Return (X, Y) of the center of cell containing provided text 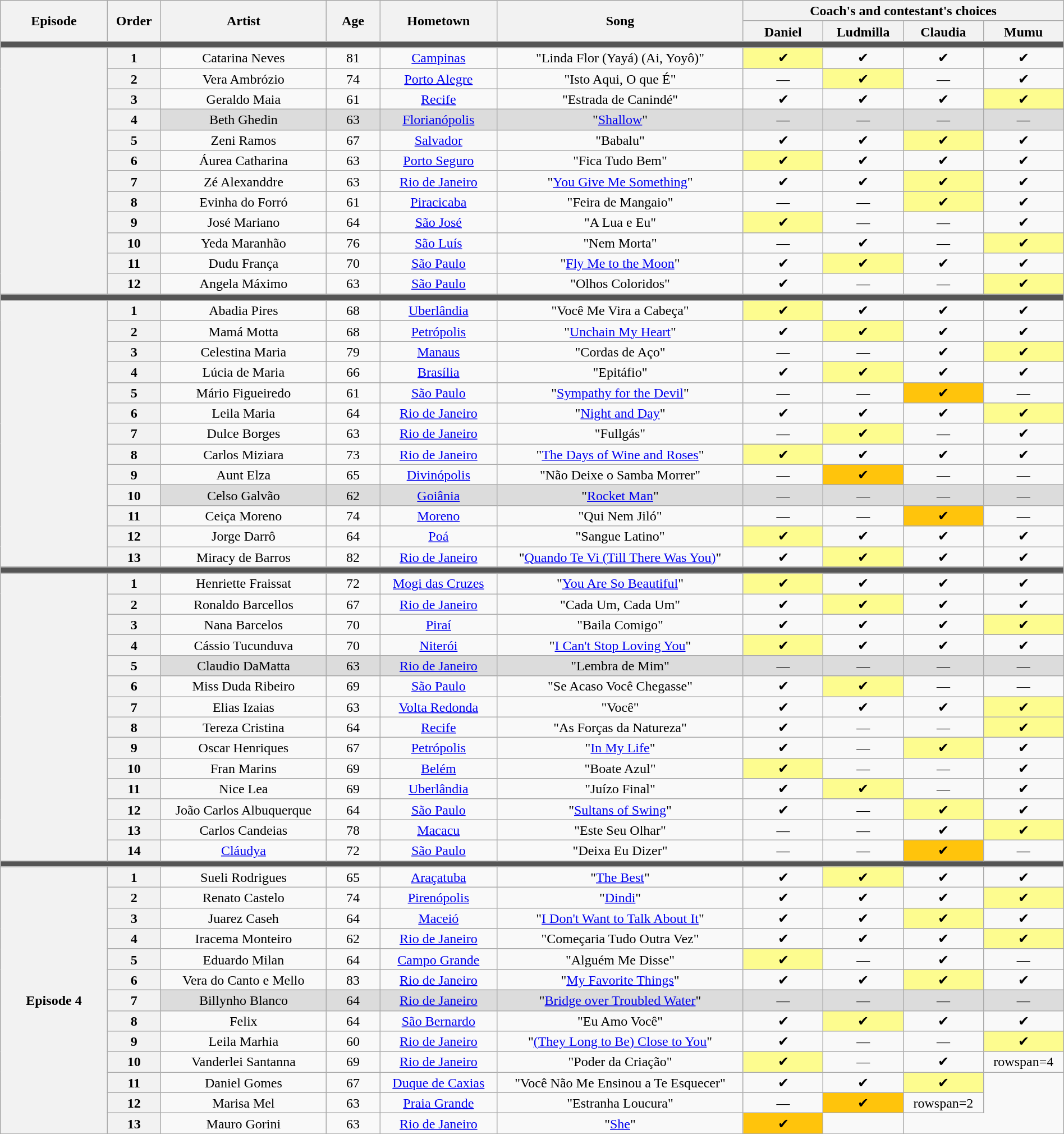
"Não Deixe o Samba Morrer" (620, 475)
Cássio Tucunduva (244, 646)
Porto Seguro (439, 161)
Nice Lea (244, 789)
Hometown (439, 21)
"The Best" (620, 877)
60 (352, 1042)
"Fly Me to the Moon" (620, 264)
"Estrada de Canindé" (620, 99)
Campinas (439, 58)
Poá (439, 537)
"Babalu" (620, 140)
"Feira de Mangaio" (620, 202)
"Isto Aqui, O que É" (620, 79)
"My Favorite Things" (620, 980)
"Sangue Latino" (620, 537)
Order (134, 21)
Ludmilla (863, 31)
Mauro Gorini (244, 1124)
Daniel Gomes (244, 1082)
Ceiça Moreno (244, 515)
Brasília (439, 372)
"Deixa Eu Dizer" (620, 850)
83 (352, 980)
Jorge Darrô (244, 537)
Zeni Ramos (244, 140)
"Nem Morta" (620, 243)
Evinha do Forró (244, 202)
81 (352, 58)
"Shallow" (620, 120)
"Fullgás" (620, 433)
Miracy de Barros (244, 557)
rowspan=4 (1024, 1062)
Zé Alexanddre (244, 181)
"A Lua e Eu" (620, 222)
Mogi das Cruzes (439, 584)
Aunt Elza (244, 475)
"Boate Azul" (620, 768)
"Lembra de Mim" (620, 666)
"Eu Amo Você" (620, 1021)
Oscar Henriques (244, 748)
Praia Grande (439, 1103)
Carlos Miziara (244, 455)
Celso Galvão (244, 495)
66 (352, 372)
Maceió (439, 918)
Fran Marins (244, 768)
Volta Redonda (439, 706)
rowspan=2 (944, 1103)
"Epitáfio" (620, 372)
78 (352, 830)
"Baila Comigo" (620, 624)
"Estranha Loucura" (620, 1103)
Episode (54, 21)
Belém (439, 768)
"Linda Flor (Yayá) (Ai, Yoyô)" (620, 58)
Beth Ghedin (244, 120)
"I Can't Stop Loving You" (620, 646)
Elias Izaias (244, 706)
Angela Máximo (244, 284)
82 (352, 557)
Song (620, 21)
Vera do Canto e Mello (244, 980)
"You Are So Beautiful" (620, 584)
"Cada Um, Cada Um" (620, 604)
"In My Life" (620, 748)
Juarez Caseh (244, 918)
Billynho Blanco (244, 1000)
"Sultans of Swing" (620, 810)
Miss Duda Ribeiro (244, 686)
Leila Marhia (244, 1042)
"The Days of Wine and Roses" (620, 455)
Araçatuba (439, 877)
"Fica Tudo Bem" (620, 161)
"Olhos Coloridos" (620, 284)
Dulce Borges (244, 433)
Lúcia de Maria (244, 372)
"Rocket Man" (620, 495)
Eduardo Milan (244, 959)
"Bridge over Troubled Water" (620, 1000)
Pirenópolis (439, 898)
14 (134, 850)
Salvador (439, 140)
Dudu França (244, 264)
Leila Maria (244, 413)
"Você Me Vira a Cabeça" (620, 311)
"Juízo Final" (620, 789)
João Carlos Albuquerque (244, 810)
Áurea Catharina (244, 161)
Abadia Pires (244, 311)
"Sympathy for the Devil" (620, 393)
Marisa Mel (244, 1103)
"Dindi" (620, 898)
Florianópolis (439, 120)
Nana Barcelos (244, 624)
"As Forças da Natureza" (620, 728)
Mário Figueiredo (244, 393)
"Começaria Tudo Outra Vez" (620, 939)
Artist (244, 21)
Renato Castelo (244, 898)
"You Give Me Something" (620, 181)
Catarina Neves (244, 58)
Vanderlei Santanna (244, 1062)
"Poder da Criação" (620, 1062)
"Você Não Me Ensinou a Te Esquecer" (620, 1082)
Divinópolis (439, 475)
São José (439, 222)
Henriette Fraissat (244, 584)
Piracicaba (439, 202)
Cláudya (244, 850)
Felix (244, 1021)
"Este Seu Olhar" (620, 830)
Coach's and contestant's choices (904, 11)
Celestina Maria (244, 351)
"Se Acaso Você Chegasse" (620, 686)
Niterói (439, 646)
"Night and Day" (620, 413)
Tereza Cristina (244, 728)
Episode 4 (54, 1000)
"Unchain My Heart" (620, 331)
"Alguém Me Disse" (620, 959)
Iracema Monteiro (244, 939)
Porto Alegre (439, 79)
"Quando Te Vi (Till There Was You)" (620, 557)
Piraí (439, 624)
Age (352, 21)
São Bernardo (439, 1021)
Macacu (439, 830)
Claudia (944, 31)
Manaus (439, 351)
"Qui Nem Jiló" (620, 515)
Duque de Caxias (439, 1082)
Mamá Motta (244, 331)
Yeda Maranhão (244, 243)
"Você" (620, 706)
Ronaldo Barcellos (244, 604)
"Cordas de Aço" (620, 351)
73 (352, 455)
"(They Long to Be) Close to You" (620, 1042)
São Luís (439, 243)
Moreno (439, 515)
Goiânia (439, 495)
Campo Grande (439, 959)
76 (352, 243)
Carlos Candeias (244, 830)
79 (352, 351)
"She" (620, 1124)
Sueli Rodrigues (244, 877)
Claudio DaMatta (244, 666)
Vera Ambrózio (244, 79)
Daniel (783, 31)
Geraldo Maia (244, 99)
"I Don't Want to Talk About It" (620, 918)
José Mariano (244, 222)
Mumu (1024, 31)
